Find where the given text appears and provide that cell's center as (X, Y) coordinate. 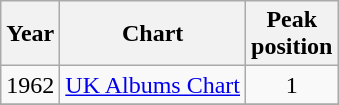
Peakposition (292, 34)
Year (30, 34)
1962 (30, 85)
Chart (153, 34)
1 (292, 85)
UK Albums Chart (153, 85)
